Scan for the cell matching the given text and deliver its (X, Y) coordinate at center. 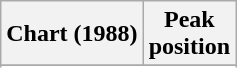
Chart (1988) (72, 34)
Peakposition (189, 34)
